Provide the [x, y] coordinate of the cell's center where the given text is located.  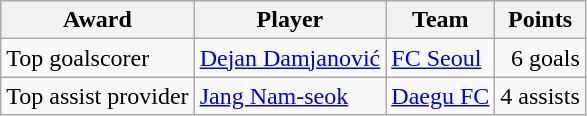
4 assists [540, 96]
Team [440, 20]
Top assist provider [98, 96]
Daegu FC [440, 96]
Jang Nam-seok [290, 96]
FC Seoul [440, 58]
Player [290, 20]
Top goalscorer [98, 58]
Award [98, 20]
6 goals [540, 58]
Dejan Damjanović [290, 58]
Points [540, 20]
